Identify which cell holds the provided text, then report its [x, y] central coordinate. 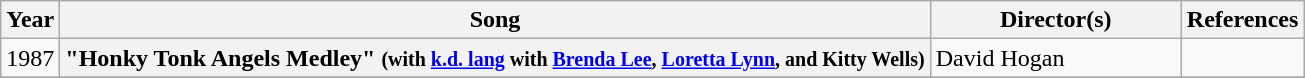
References [1242, 20]
1987 [30, 58]
Director(s) [1056, 20]
Year [30, 20]
"Honky Tonk Angels Medley" (with k.d. lang with Brenda Lee, Loretta Lynn, and Kitty Wells) [495, 58]
Song [495, 20]
David Hogan [1056, 58]
